Determine the (X, Y) coordinate at the center of the cell enclosing the given text.  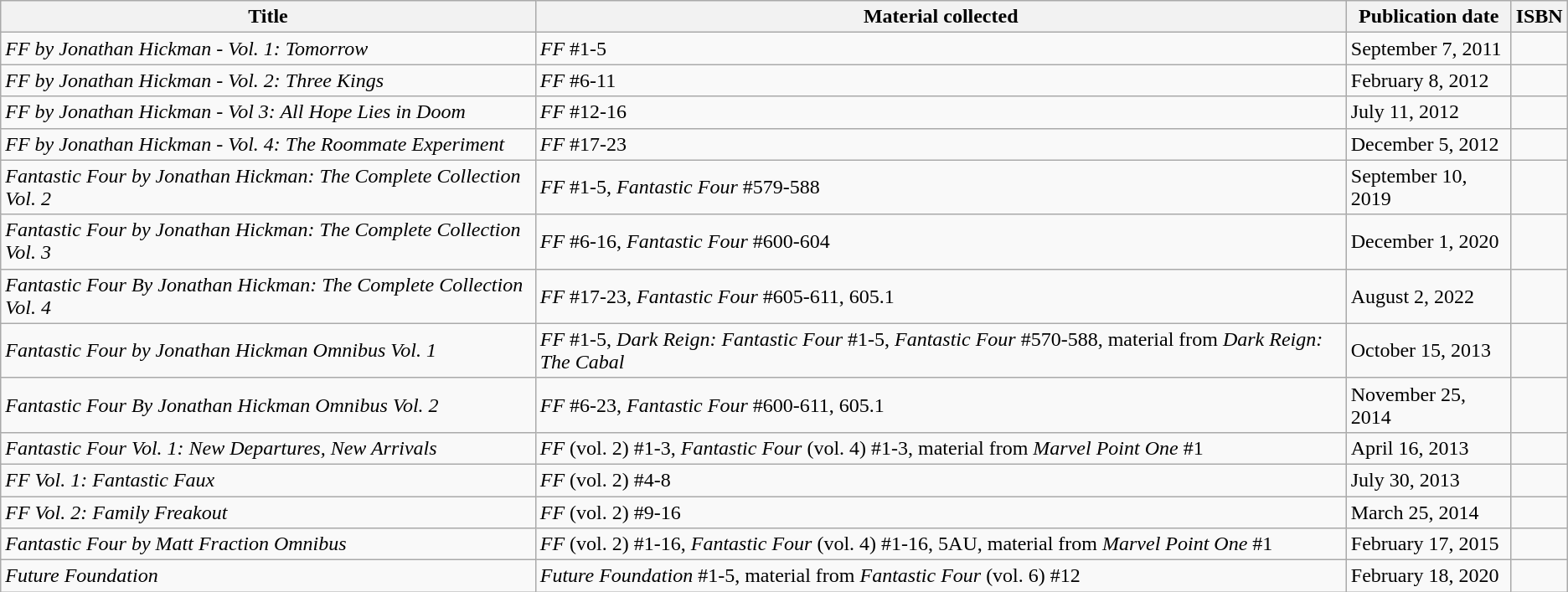
FF #6-11 (941, 80)
October 15, 2013 (1429, 350)
July 30, 2013 (1429, 480)
Fantastic Four by Jonathan Hickman: The Complete Collection Vol. 3 (268, 241)
Fantastic Four by Jonathan Hickman Omnibus Vol. 1 (268, 350)
FF #6-16, Fantastic Four #600-604 (941, 241)
FF Vol. 2: Family Freakout (268, 512)
FF #1-5 (941, 49)
Fantastic Four Vol. 1: New Departures, New Arrivals (268, 448)
Fantastic Four By Jonathan Hickman Omnibus Vol. 2 (268, 405)
Fantastic Four by Jonathan Hickman: The Complete Collection Vol. 2 (268, 188)
February 17, 2015 (1429, 544)
FF (vol. 2) #1-16, Fantastic Four (vol. 4) #1-16, 5AU, material from Marvel Point One #1 (941, 544)
December 5, 2012 (1429, 144)
September 10, 2019 (1429, 188)
Fantastic Four by Matt Fraction Omnibus (268, 544)
Material collected (941, 17)
FF #17-23 (941, 144)
FF #1-5, Dark Reign: Fantastic Four #1-5, Fantastic Four #570-588, material from Dark Reign: The Cabal (941, 350)
FF #17-23, Fantastic Four #605-611, 605.1 (941, 296)
Future Foundation (268, 576)
Publication date (1429, 17)
FF by Jonathan Hickman - Vol. 1: Tomorrow (268, 49)
ISBN (1540, 17)
December 1, 2020 (1429, 241)
Fantastic Four By Jonathan Hickman: The Complete Collection Vol. 4 (268, 296)
FF by Jonathan Hickman - Vol. 4: The Roommate Experiment (268, 144)
FF (vol. 2) #1-3, Fantastic Four (vol. 4) #1-3, material from Marvel Point One #1 (941, 448)
February 8, 2012 (1429, 80)
FF #12-16 (941, 112)
March 25, 2014 (1429, 512)
February 18, 2020 (1429, 576)
August 2, 2022 (1429, 296)
FF (vol. 2) #4-8 (941, 480)
September 7, 2011 (1429, 49)
FF (vol. 2) #9-16 (941, 512)
FF by Jonathan Hickman - Vol. 2: Three Kings (268, 80)
FF Vol. 1: Fantastic Faux (268, 480)
FF by Jonathan Hickman - Vol 3: All Hope Lies in Doom (268, 112)
FF #6-23, Fantastic Four #600-611, 605.1 (941, 405)
Title (268, 17)
November 25, 2014 (1429, 405)
July 11, 2012 (1429, 112)
Future Foundation #1-5, material from Fantastic Four (vol. 6) #12 (941, 576)
April 16, 2013 (1429, 448)
FF #1-5, Fantastic Four #579-588 (941, 188)
